Detect which cell encompasses the target text, then output its [x, y] center coordinate. 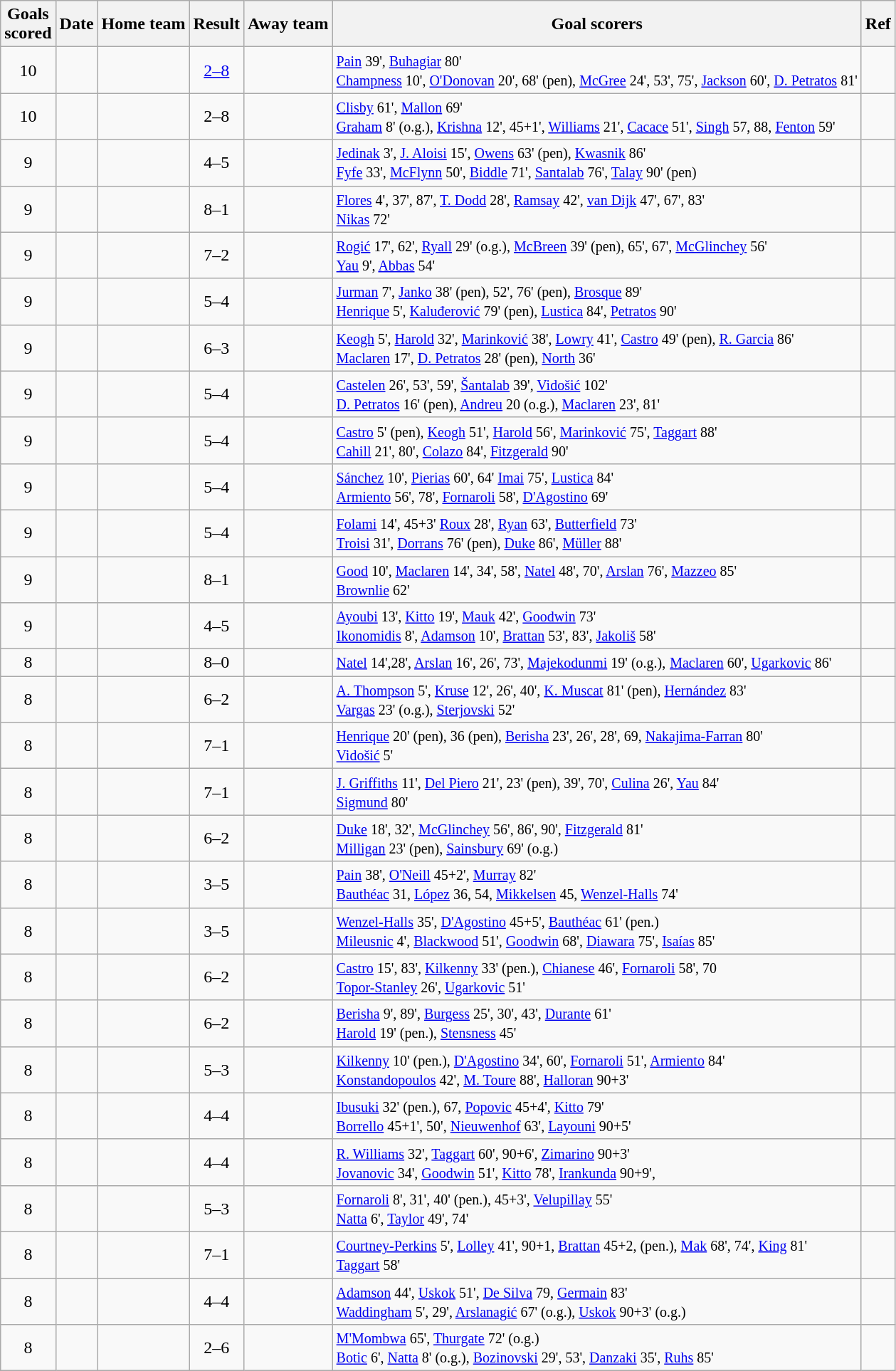
Kilkenny 10' (pen.), D'Agostino 34', 60', Fornaroli 51', Armiento 84' Konstandopoulos 42', M. Toure 88', Halloran 90+3' [596, 1069]
J. Griffiths 11', Del Piero 21', 23' (pen), 39', 70', Culina 26', Yau 84' Sigmund 80' [596, 792]
Sánchez 10', Pierias 60', 64' Imai 75', Lustica 84' Armiento 56', 78', Fornaroli 58', D'Agostino 69' [596, 487]
Natel 14',28', Arslan 16', 26', 73', Majekodunmi 19' (o.g.), Maclaren 60', Ugarkovic 86' [596, 663]
Home team [144, 24]
Courtney-Perkins 5', Lolley 41', 90+1, Brattan 45+2, (pen.), Mak 68', 74', King 81' Taggart 58' [596, 1254]
Castro 5' (pen), Keogh 51', Harold 56', Marinković 75', Taggart 88' Cahill 21', 80', Colazo 84', Fitzgerald 90' [596, 440]
Ref [878, 24]
Henrique 20' (pen), 36 (pen), Berisha 23', 26', 28', 69, Nakajima-Farran 80' Vidošić 5' [596, 746]
A. Thompson 5', Kruse 12', 26', 40', K. Muscat 81' (pen), Hernández 83' Vargas 23' (o.g.), Sterjovski 52' [596, 699]
Castelen 26', 53', 59', Šantalab 39', Vidošić 102' D. Petratos 16' (pen), Andreu 20 (o.g.), Maclaren 23', 81' [596, 394]
Adamson 44', Uskok 51', De Silva 79, Germain 83' Waddingham 5', 29', Arslanagić 67' (o.g.), Uskok 90+3' (o.g.) [596, 1301]
Folami 14', 45+3' Roux 28', Ryan 63', Butterfield 73' Troisi 31', Dorrans 76' (pen), Duke 86', Müller 88' [596, 532]
M'Mombwa 65', Thurgate 72' (o.g.) Botic 6', Natta 8' (o.g.), Bozinovski 29', 53', Danzaki 35', Ruhs 85' [596, 1348]
Clisby 61', Mallon 69'Graham 8' (o.g.), Krishna 12', 45+1', Williams 21', Cacace 51', Singh 57, 88, Fenton 59' [596, 117]
Duke 18', 32', McGlinchey 56', 86', 90', Fitzgerald 81' Milligan 23' (pen), Sainsbury 69' (o.g.) [596, 839]
6–3 [216, 347]
R. Williams 32', Taggart 60', 90+6', Zimarino 90+3' Jovanovic 34', Goodwin 51', Kitto 78', Irankunda 90+9', [596, 1162]
Berisha 9', 89', Burgess 25', 30', 43', Durante 61' Harold 19' (pen.), Stensness 45' [596, 1024]
Flores 4', 37', 87', T. Dodd 28', Ramsay 42', van Dijk 47', 67', 83' Nikas 72' [596, 209]
Ayoubi 13', Kitto 19', Mauk 42', Goodwin 73' Ikonomidis 8', Adamson 10', Brattan 53', 83', Jakoliš 58' [596, 626]
Jurman 7', Janko 38' (pen), 52', 76' (pen), Brosque 89' Henrique 5', Kaluđerović 79' (pen), Lustica 84', Petratos 90' [596, 302]
8–0 [216, 663]
Good 10', Maclaren 14', 34', 58', Natel 48', 70', Arslan 76', Mazzeo 85' Brownlie 62' [596, 579]
Rogić 17', 62', Ryall 29' (o.g.), McBreen 39' (pen), 65', 67', McGlinchey 56' Yau 9', Abbas 54' [596, 255]
Pain 39', Buhagiar 80'Champness 10', O'Donovan 20', 68' (pen), McGree 24', 53', 75', Jackson 60', D. Petratos 81' [596, 70]
7–2 [216, 255]
Fornaroli 8', 31', 40' (pen.), 45+3', Velupillay 55' Natta 6', Taylor 49', 74' [596, 1209]
Goal scorers [596, 24]
Ibusuki 32' (pen.), 67, Popovic 45+4', Kitto 79'Borrello 45+1', 50', Nieuwenhof 63', Layouni 90+5' [596, 1116]
Jedinak 3', J. Aloisi 15', Owens 63' (pen), Kwasnik 86' Fyfe 33', McFlynn 50', Biddle 71', Santalab 76', Talay 90' (pen) [596, 162]
2–6 [216, 1348]
Away team [288, 24]
Keogh 5', Harold 32', Marinković 38', Lowry 41', Castro 49' (pen), R. Garcia 86' Maclaren 17', D. Petratos 28' (pen), North 36' [596, 347]
Pain 38', O'Neill 45+2', Murray 82'Bauthéac 31, López 36, 54, Mikkelsen 45, Wenzel-Halls 74' [596, 884]
Result [216, 24]
Goals scored [28, 24]
Date [77, 24]
Castro 15', 83', Kilkenny 33' (pen.), Chianese 46', Fornaroli 58', 70 Topor-Stanley 26', Ugarkovic 51' [596, 977]
Wenzel-Halls 35', D'Agostino 45+5', Bauthéac 61' (pen.) Mileusnic 4', Blackwood 51', Goodwin 68', Diawara 75', Isaías 85' [596, 931]
